Identify which cell holds the provided text, then report its [x, y] central coordinate. 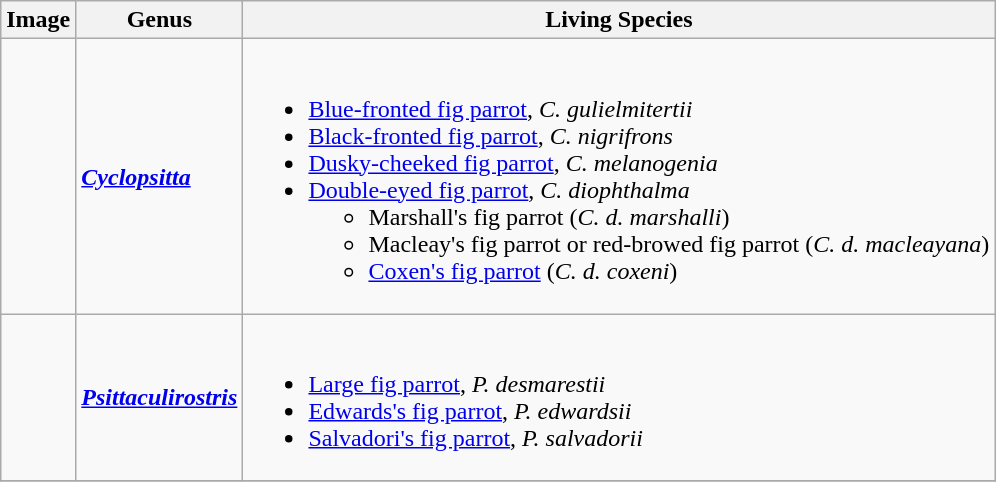
Psittaculirostris [160, 398]
Living Species [619, 20]
Image [38, 20]
Genus [160, 20]
Cyclopsitta [160, 176]
Large fig parrot, P. desmarestiiEdwards's fig parrot, P. edwardsiiSalvadori's fig parrot, P. salvadorii [619, 398]
